Search for the cell housing the specified text and yield its [x, y] center coordinate. 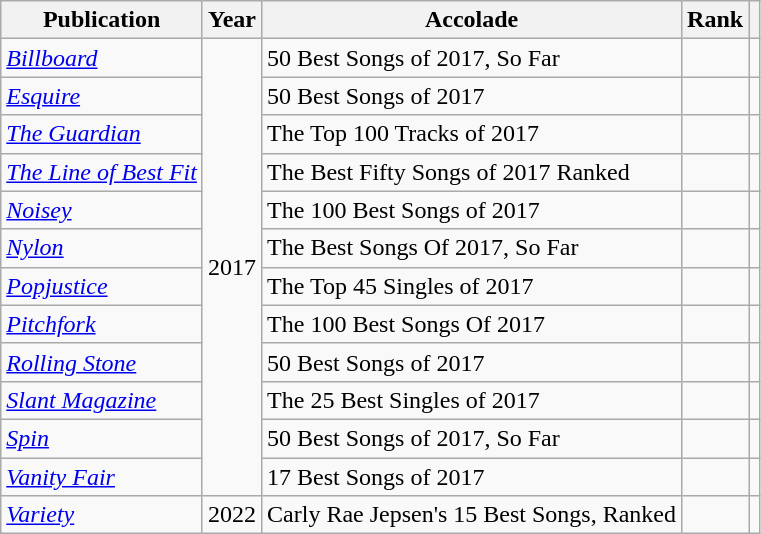
17 Best Songs of 2017 [472, 477]
The Best Fifty Songs of 2017 Ranked [472, 172]
Noisey [102, 210]
Billboard [102, 58]
The Line of Best Fit [102, 172]
Esquire [102, 96]
2022 [232, 515]
The 100 Best Songs of 2017 [472, 210]
Year [232, 20]
Accolade [472, 20]
Spin [102, 438]
The Top 100 Tracks of 2017 [472, 134]
Variety [102, 515]
The Best Songs Of 2017, So Far [472, 248]
2017 [232, 268]
The 100 Best Songs Of 2017 [472, 324]
The Top 45 Singles of 2017 [472, 286]
Rank [716, 20]
The Guardian [102, 134]
Vanity Fair [102, 477]
The 25 Best Singles of 2017 [472, 400]
Pitchfork [102, 324]
Popjustice [102, 286]
Publication [102, 20]
Slant Magazine [102, 400]
Nylon [102, 248]
Rolling Stone [102, 362]
Carly Rae Jepsen's 15 Best Songs, Ranked [472, 515]
